Provide the (x, y) coordinate of the cell's center where the given text is located.  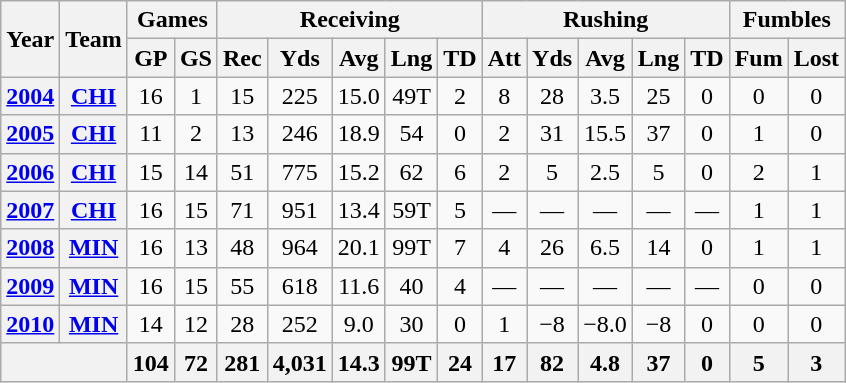
49T (411, 96)
11 (150, 134)
17 (504, 362)
6 (460, 172)
281 (242, 362)
775 (300, 172)
15.2 (358, 172)
246 (300, 134)
15.0 (358, 96)
40 (411, 286)
2008 (30, 248)
104 (150, 362)
Fumbles (786, 20)
11.6 (358, 286)
7 (460, 248)
2.5 (606, 172)
Games (172, 20)
3 (816, 362)
18.9 (358, 134)
6.5 (606, 248)
2006 (30, 172)
951 (300, 210)
30 (411, 324)
−8.0 (606, 324)
55 (242, 286)
225 (300, 96)
31 (552, 134)
Year (30, 39)
3.5 (606, 96)
Fum (758, 58)
14.3 (358, 362)
964 (300, 248)
2004 (30, 96)
51 (242, 172)
48 (242, 248)
Lost (816, 58)
GP (150, 58)
9.0 (358, 324)
Rec (242, 58)
2007 (30, 210)
13.4 (358, 210)
4.8 (606, 362)
2009 (30, 286)
62 (411, 172)
2005 (30, 134)
15.5 (606, 134)
54 (411, 134)
GS (196, 58)
252 (300, 324)
26 (552, 248)
8 (504, 96)
59T (411, 210)
618 (300, 286)
2010 (30, 324)
72 (196, 362)
Team (94, 39)
82 (552, 362)
24 (460, 362)
4,031 (300, 362)
25 (658, 96)
Att (504, 58)
Rushing (606, 20)
12 (196, 324)
71 (242, 210)
Receiving (350, 20)
20.1 (358, 248)
